Output the (X, Y) coordinate of the center of the cell containing the given text.  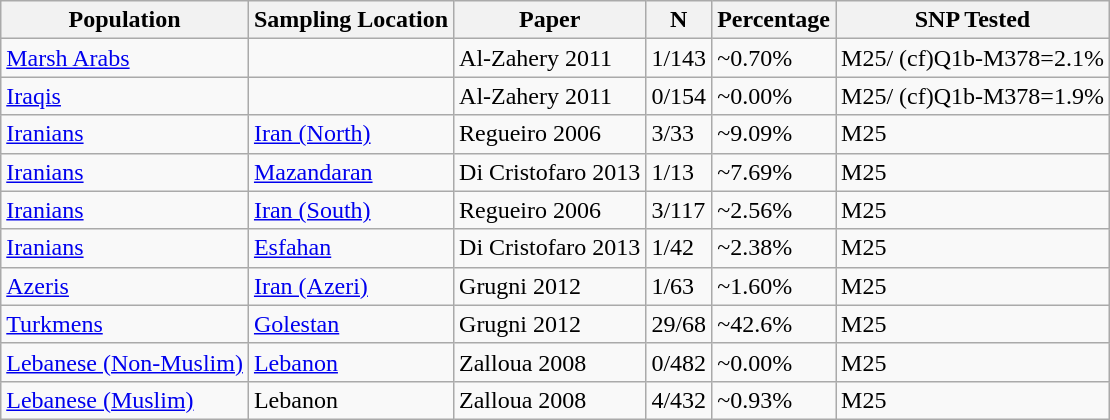
4/432 (679, 400)
0/482 (679, 362)
~2.56% (774, 210)
1/42 (679, 248)
N (679, 20)
Mazandaran (350, 172)
1/63 (679, 286)
Esfahan (350, 248)
Marsh Arabs (125, 58)
Percentage (774, 20)
Iran (Azeri) (350, 286)
M25/ (cf)Q1b-M378=1.9% (973, 96)
~42.6% (774, 324)
Lebanese (Muslim) (125, 400)
Iran (North) (350, 134)
Lebanese (Non-Muslim) (125, 362)
Paper (550, 20)
~0.93% (774, 400)
Iran (South) (350, 210)
~1.60% (774, 286)
Sampling Location (350, 20)
Population (125, 20)
~2.38% (774, 248)
~9.09% (774, 134)
0/154 (679, 96)
Azeris (125, 286)
3/33 (679, 134)
M25/ (cf)Q1b-M378=2.1% (973, 58)
~0.70% (774, 58)
~7.69% (774, 172)
Golestan (350, 324)
29/68 (679, 324)
1/13 (679, 172)
Iraqis (125, 96)
3/117 (679, 210)
SNP Tested (973, 20)
1/143 (679, 58)
Turkmens (125, 324)
